Output the [X, Y] coordinate of the center of the cell containing the given text.  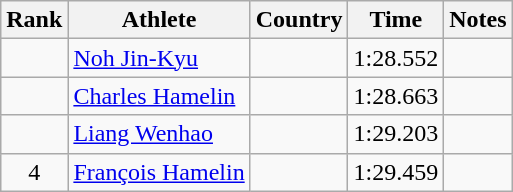
Country [299, 20]
Liang Wenhao [159, 134]
4 [34, 172]
1:29.203 [396, 134]
Rank [34, 20]
Time [396, 20]
Noh Jin-Kyu [159, 58]
1:28.552 [396, 58]
1:28.663 [396, 96]
Charles Hamelin [159, 96]
Athlete [159, 20]
François Hamelin [159, 172]
Notes [478, 20]
1:29.459 [396, 172]
